Capture the cell that displays the provided text and extract its [X, Y] central coordinate. 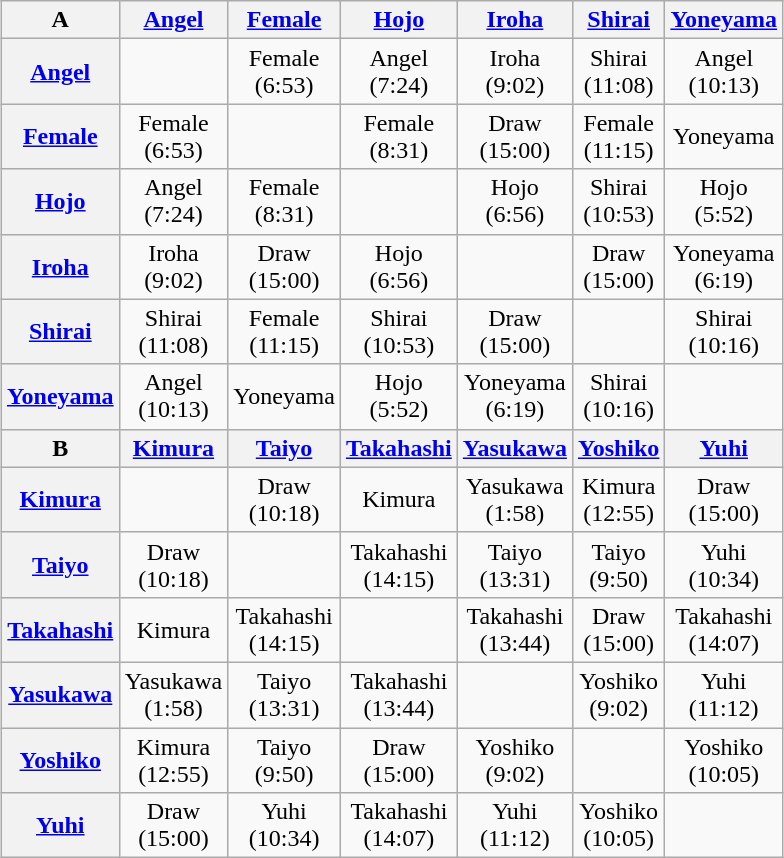
A [60, 20]
B [60, 448]
